Detect which cell encompasses the target text, then output its [X, Y] center coordinate. 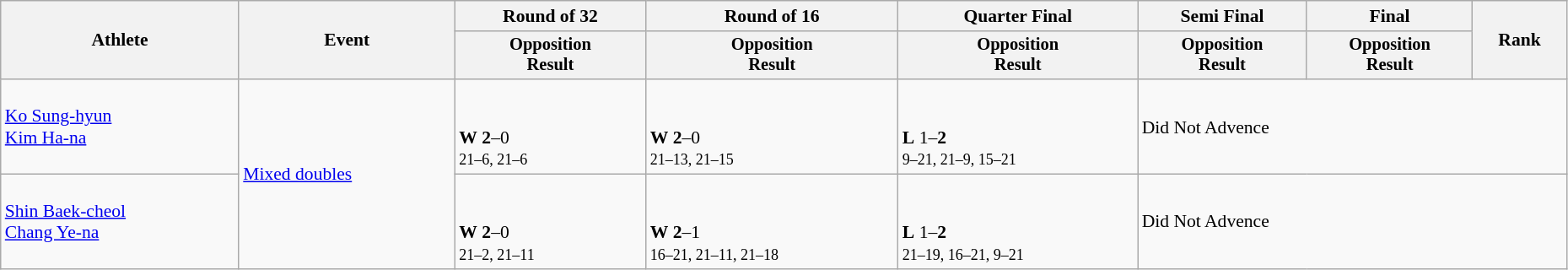
Event [347, 40]
Mixed doubles [347, 174]
L 1–29–21, 21–9, 15–21 [1018, 127]
Rank [1520, 40]
Round of 16 [773, 16]
Final [1389, 16]
Shin Baek-cheolChang Ye-na [120, 222]
W 2–021–6, 21–6 [550, 127]
Semi Final [1223, 16]
L 1–221–19, 16–21, 9–21 [1018, 222]
Athlete [120, 40]
W 2–021–2, 21–11 [550, 222]
Round of 32 [550, 16]
Quarter Final [1018, 16]
W 2–021–13, 21–15 [773, 127]
W 2–116–21, 21–11, 21–18 [773, 222]
Ko Sung-hyunKim Ha-na [120, 127]
